Find where the given text appears and provide that cell's center as [X, Y] coordinate. 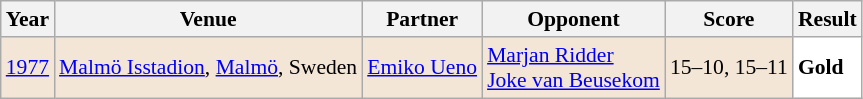
Result [828, 19]
Emiko Ueno [422, 68]
15–10, 15–11 [729, 68]
Year [28, 19]
Opponent [574, 19]
Venue [208, 19]
Marjan Ridder Joke van Beusekom [574, 68]
Score [729, 19]
Malmö Isstadion, Malmö, Sweden [208, 68]
Gold [828, 68]
1977 [28, 68]
Partner [422, 19]
